Scan for the cell matching the given text and deliver its (X, Y) coordinate at center. 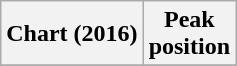
Chart (2016) (72, 34)
Peakposition (189, 34)
